Detect which cell encompasses the target text, then output its (x, y) center coordinate. 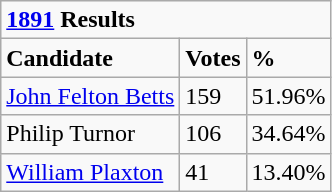
159 (213, 96)
51.96% (288, 96)
34.64% (288, 134)
Votes (213, 58)
106 (213, 134)
41 (213, 172)
1891 Results (166, 20)
William Plaxton (90, 172)
13.40% (288, 172)
Philip Turnor (90, 134)
% (288, 58)
John Felton Betts (90, 96)
Candidate (90, 58)
